From the cell containing the given text, extract its center point as (X, Y) coordinate. 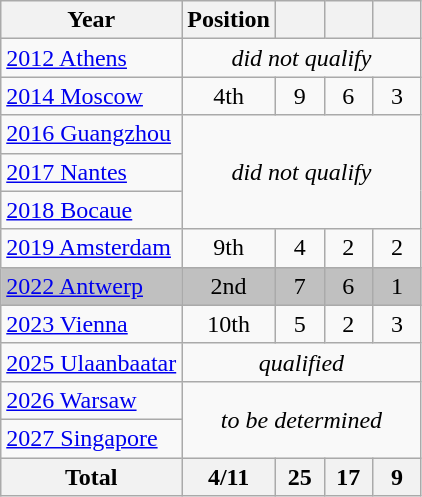
qualified (302, 362)
1 (398, 286)
Position (229, 20)
4th (229, 96)
2012 Athens (92, 58)
2027 Singapore (92, 438)
7 (300, 286)
2nd (229, 286)
2019 Amsterdam (92, 248)
10th (229, 324)
to be determined (302, 419)
4 (300, 248)
5 (300, 324)
2017 Nantes (92, 172)
2014 Moscow (92, 96)
4/11 (229, 477)
2023 Vienna (92, 324)
9th (229, 248)
2018 Bocaue (92, 210)
2016 Guangzhou (92, 134)
25 (300, 477)
2022 Antwerp (92, 286)
2026 Warsaw (92, 400)
Year (92, 20)
2025 Ulaanbaatar (92, 362)
17 (348, 477)
Total (92, 477)
